Determine the (x, y) coordinate at the center of the cell enclosing the given text.  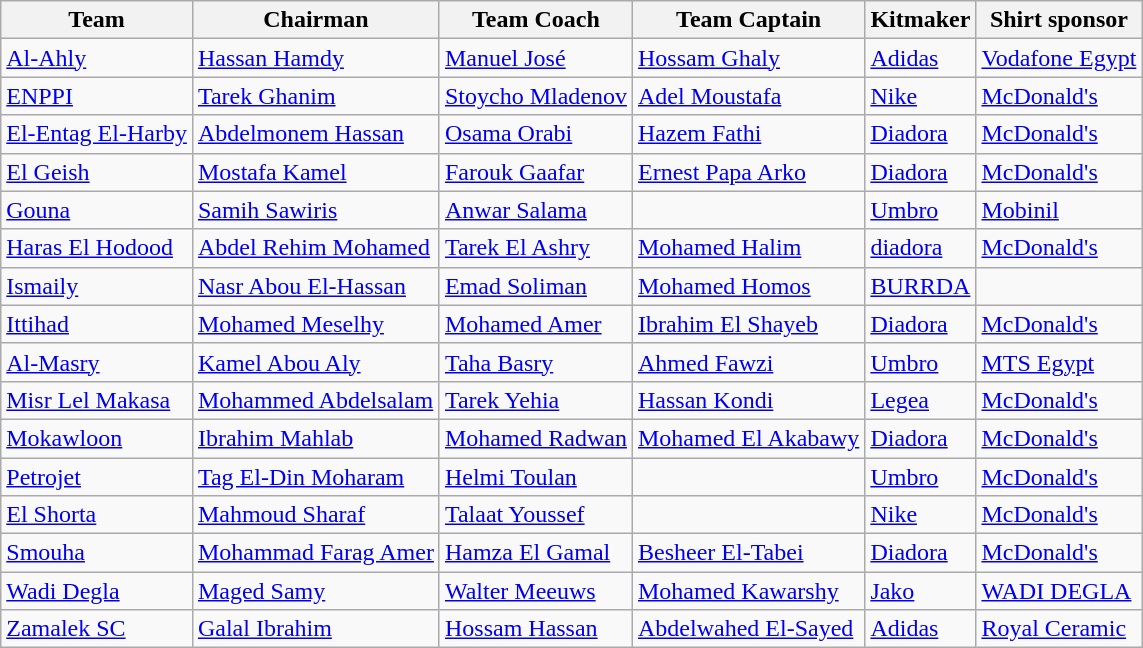
Mahmoud Sharaf (316, 515)
Gouna (97, 210)
Mohamed Kawarshy (748, 591)
Mokawloon (97, 438)
Abdelwahed El-Sayed (748, 629)
Tarek Yehia (536, 400)
Kamel Abou Aly (316, 362)
Chairman (316, 20)
Shirt sponsor (1059, 20)
Al-Masry (97, 362)
Tarek Ghanim (316, 96)
Hossam Hassan (536, 629)
Galal Ibrahim (316, 629)
Walter Meeuws (536, 591)
Kitmaker (920, 20)
El Shorta (97, 515)
Vodafone Egypt (1059, 58)
Royal Ceramic (1059, 629)
Stoycho Mladenov (536, 96)
Mohamed Meselhy (316, 324)
Helmi Toulan (536, 477)
Team Captain (748, 20)
Ahmed Fawzi (748, 362)
Mohamed El Akabawy (748, 438)
Maged Samy (316, 591)
BURRDA (920, 286)
Besheer El-Tabei (748, 553)
Anwar Salama (536, 210)
WADI DEGLA (1059, 591)
Hossam Ghaly (748, 58)
Tag El-Din Moharam (316, 477)
Ernest Papa Arko (748, 172)
Farouk Gaafar (536, 172)
diadora (920, 248)
Hamza El Gamal (536, 553)
Emad Soliman (536, 286)
Team Coach (536, 20)
Al-Ahly (97, 58)
Ittihad (97, 324)
Manuel José (536, 58)
Hazem Fathi (748, 134)
Taha Basry (536, 362)
Talaat Youssef (536, 515)
Ibrahim Mahlab (316, 438)
Mohamed Amer (536, 324)
Mostafa Kamel (316, 172)
Zamalek SC (97, 629)
Tarek El Ashry (536, 248)
Samih Sawiris (316, 210)
Smouha (97, 553)
Mohamed Homos (748, 286)
Hassan Hamdy (316, 58)
Hassan Kondi (748, 400)
Jako (920, 591)
El-Entag El-Harby (97, 134)
Misr Lel Makasa (97, 400)
MTS Egypt (1059, 362)
Osama Orabi (536, 134)
Ibrahim El Shayeb (748, 324)
Mohamed Radwan (536, 438)
Mobinil (1059, 210)
El Geish (97, 172)
Legea (920, 400)
Team (97, 20)
Ismaily (97, 286)
Abdel Rehim Mohamed (316, 248)
Mohammed Abdelsalam (316, 400)
Mohamed Halim (748, 248)
Wadi Degla (97, 591)
ENPPI (97, 96)
Petrojet (97, 477)
Haras El Hodood (97, 248)
Mohammad Farag Amer (316, 553)
Adel Moustafa (748, 96)
Nasr Abou El-Hassan (316, 286)
Abdelmonem Hassan (316, 134)
